From the cell containing the given text, extract its center point as (x, y) coordinate. 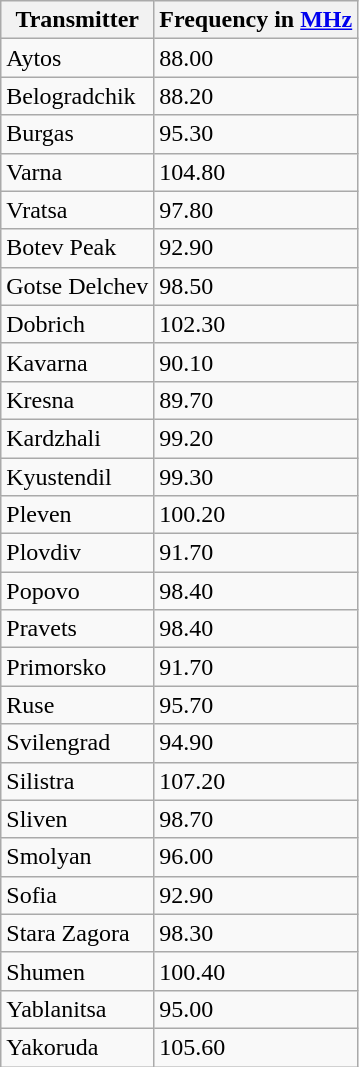
Gotse Delchev (78, 286)
Ruse (78, 705)
Kyustendil (78, 477)
107.20 (256, 781)
Svilengrad (78, 743)
98.30 (256, 933)
Yakoruda (78, 1047)
Kresna (78, 400)
96.00 (256, 857)
Kavarna (78, 362)
90.10 (256, 362)
Aytos (78, 58)
Shumen (78, 971)
89.70 (256, 400)
Stara Zagora (78, 933)
95.00 (256, 1009)
99.20 (256, 438)
Burgas (78, 134)
97.80 (256, 210)
Belogradchik (78, 96)
Vratsa (78, 210)
Sliven (78, 819)
100.20 (256, 515)
95.70 (256, 705)
Kardzhali (78, 438)
102.30 (256, 324)
105.60 (256, 1047)
Botev Peak (78, 248)
104.80 (256, 172)
Transmitter (78, 20)
Plovdiv (78, 553)
88.20 (256, 96)
94.90 (256, 743)
Pravets (78, 629)
Sofia (78, 895)
98.70 (256, 819)
88.00 (256, 58)
98.50 (256, 286)
Frequency in MHz (256, 20)
Dobrich (78, 324)
Smolyan (78, 857)
95.30 (256, 134)
Silistra (78, 781)
Popovo (78, 591)
Pleven (78, 515)
100.40 (256, 971)
99.30 (256, 477)
Yablanitsa (78, 1009)
Primorsko (78, 667)
Varna (78, 172)
